Pinpoint the cell where the given text exists, returning its [x, y] midpoint coordinate. 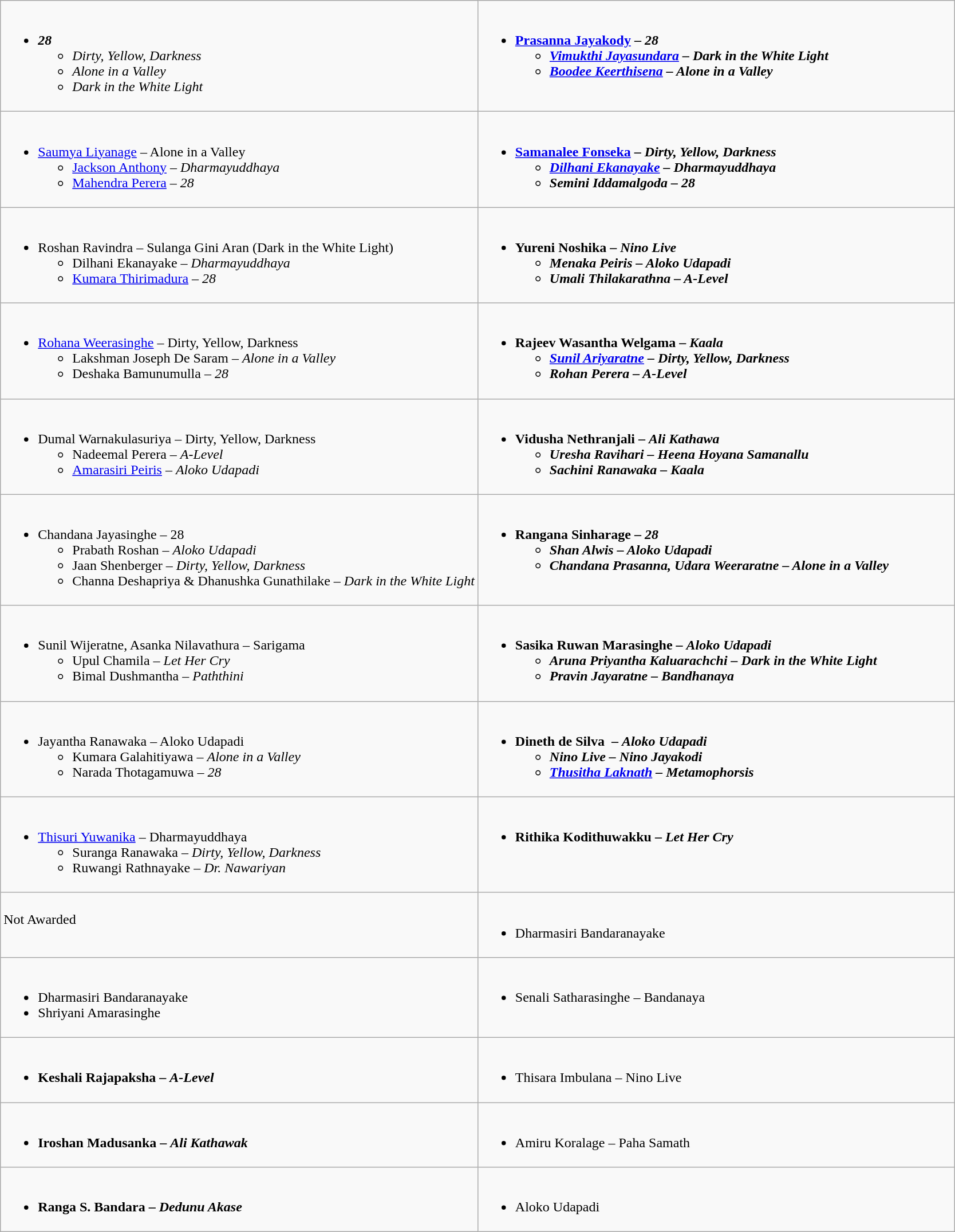
28 Dirty, Yellow, Darkness Alone in a Valley Dark in the White Light [239, 56]
Samanalee Fonseka – Dirty, Yellow, DarknessDilhani Ekanayake – DharmayuddhayaSemini Iddamalgoda – 28 [716, 159]
Roshan Ravindra – Sulanga Gini Aran (Dark in the White Light)Dilhani Ekanayake – DharmayuddhayaKumara Thirimadura – 28 [239, 255]
Jayantha Ranawaka – Aloko UdapadiKumara Galahitiyawa – Alone in a ValleyNarada Thotagamuwa – 28 [239, 749]
Prasanna Jayakody – 28Vimukthi Jayasundara – Dark in the White LightBoodee Keerthisena – Alone in a Valley [716, 56]
Saumya Liyanage – Alone in a ValleyJackson Anthony – DharmayuddhayaMahendra Perera – 28 [239, 159]
Sasika Ruwan Marasinghe – Aloko UdapadiAruna Priyantha Kaluarachchi – Dark in the White LightPravin Jayaratne – Bandhanaya [716, 653]
Rangana Sinharage – 28Shan Alwis – Aloko UdapadiChandana Prasanna, Udara Weeraratne – Alone in a Valley [716, 550]
Rohana Weerasinghe – Dirty, Yellow, DarknessLakshman Joseph De Saram – Alone in a ValleyDeshaka Bamunumulla – 28 [239, 351]
Thisuri Yuwanika – DharmayuddhayaSuranga Ranawaka – Dirty, Yellow, DarknessRuwangi Rathnayake – Dr. Nawariyan [239, 844]
Keshali Rajapaksha – A-Level [239, 1070]
Ranga S. Bandara – Dedunu Akase [239, 1199]
Iroshan Madusanka – Ali Kathawak [239, 1134]
Rithika Kodithuwakku – Let Her Cry [716, 844]
Aloko Udapadi [716, 1199]
Senali Satharasinghe – Bandanaya [716, 997]
Amiru Koralage – Paha Samath [716, 1134]
Thisara Imbulana – Nino Live [716, 1070]
Dharmasiri Bandaranayake [716, 924]
Dineth de Silva – Aloko UdapadiNino Live – Nino JayakodiThusitha Laknath – Metamophorsis [716, 749]
Rajeev Wasantha Welgama – KaalaSunil Ariyaratne – Dirty, Yellow, DarknessRohan Perera – A-Level [716, 351]
Not Awarded [239, 924]
Sunil Wijeratne, Asanka Nilavathura – SarigamaUpul Chamila – Let Her CryBimal Dushmantha – Paththini [239, 653]
Yureni Noshika – Nino LiveMenaka Peiris – Aloko UdapadiUmali Thilakarathna – A-Level [716, 255]
Dharmasiri BandaranayakeShriyani Amarasinghe [239, 997]
Dumal Warnakulasuriya – Dirty, Yellow, DarknessNadeemal Perera – A-LevelAmarasiri Peiris – Aloko Udapadi [239, 447]
Vidusha Nethranjali – Ali KathawaUresha Ravihari – Heena Hoyana SamanalluSachini Ranawaka – Kaala [716, 447]
